Determine the (x, y) coordinate at the center of the cell enclosing the given text.  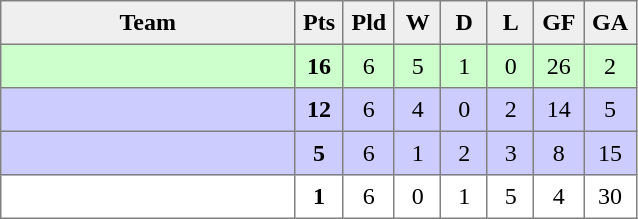
15 (610, 153)
12 (319, 110)
Pld (368, 23)
GF (559, 23)
16 (319, 66)
W (417, 23)
26 (559, 66)
3 (510, 153)
GA (610, 23)
30 (610, 197)
D (464, 23)
8 (559, 153)
Pts (319, 23)
14 (559, 110)
Team (148, 23)
L (510, 23)
